Return the (X, Y) coordinate for the center point of the cell that contains the specified text.  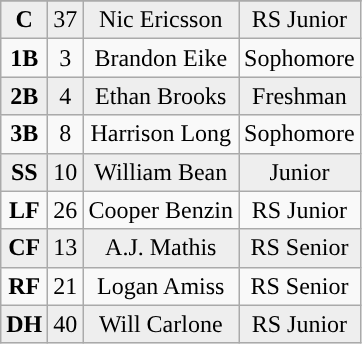
4 (66, 96)
21 (66, 286)
DH (24, 324)
Cooper Benzin (161, 210)
Junior (300, 172)
LF (24, 210)
37 (66, 20)
Nic Ericsson (161, 20)
Ethan Brooks (161, 96)
Logan Amiss (161, 286)
William Bean (161, 172)
A.J. Mathis (161, 248)
2B (24, 96)
13 (66, 248)
8 (66, 134)
40 (66, 324)
26 (66, 210)
3 (66, 58)
Brandon Eike (161, 58)
CF (24, 248)
RF (24, 286)
10 (66, 172)
SS (24, 172)
Freshman (300, 96)
3B (24, 134)
Will Carlone (161, 324)
C (24, 20)
1B (24, 58)
Harrison Long (161, 134)
